Capture the cell that displays the provided text and extract its [X, Y] central coordinate. 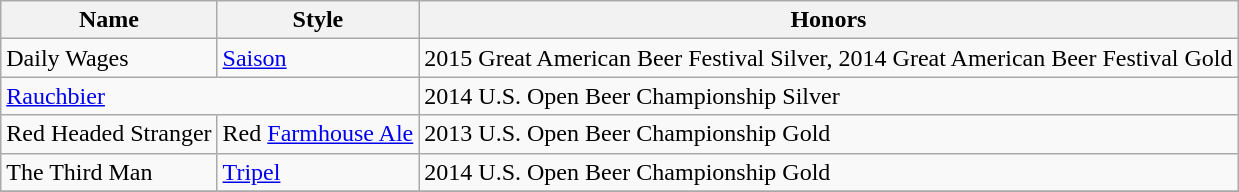
Red Farmhouse Ale [318, 134]
Honors [828, 20]
Saison [318, 58]
Style [318, 20]
2013 U.S. Open Beer Championship Gold [828, 134]
Rauchbier [210, 96]
2014 U.S. Open Beer Championship Gold [828, 172]
Daily Wages [109, 58]
Tripel [318, 172]
2014 U.S. Open Beer Championship Silver [828, 96]
Red Headed Stranger [109, 134]
Name [109, 20]
The Third Man [109, 172]
2015 Great American Beer Festival Silver, 2014 Great American Beer Festival Gold [828, 58]
